For the text-containing cell, return its midpoint in [X, Y] coordinate format. 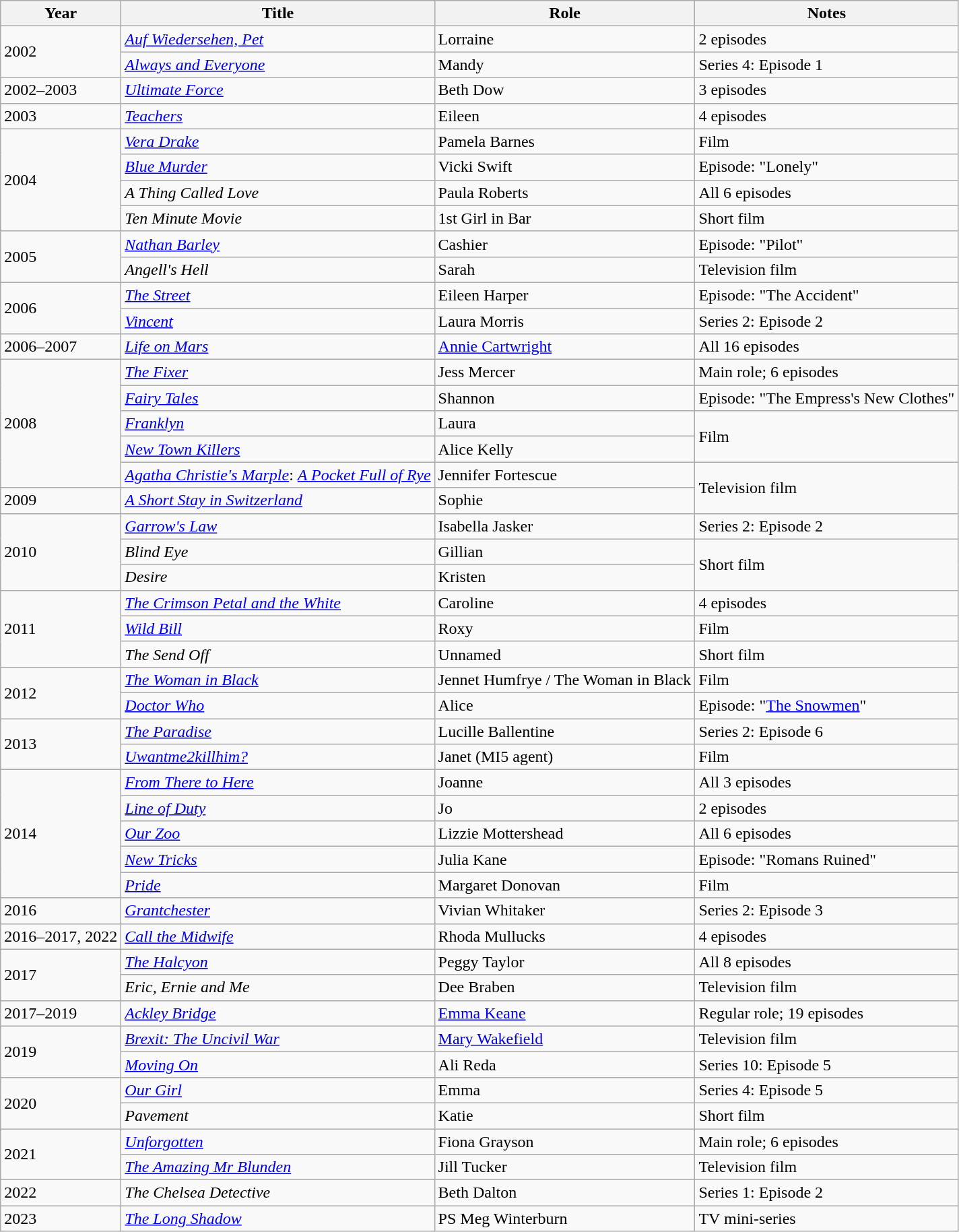
All 16 episodes [827, 347]
Grantchester [277, 911]
New Tricks [277, 860]
Our Zoo [277, 834]
1st Girl in Bar [564, 218]
New Town Killers [277, 449]
Kristen [564, 577]
Lorraine [564, 39]
2010 [61, 552]
A Thing Called Love [277, 193]
Always and Everyone [277, 65]
The Send Off [277, 654]
Blue Murder [277, 167]
2006–2007 [61, 347]
Series 1: Episode 2 [827, 1193]
Roxy [564, 628]
Wild Bill [277, 628]
Jill Tucker [564, 1167]
2005 [61, 257]
2021 [61, 1155]
Unnamed [564, 654]
Series 10: Episode 5 [827, 1064]
Regular role; 19 episodes [827, 1013]
Katie [564, 1115]
Auf Wiedersehen, Pet [277, 39]
All 3 episodes [827, 783]
Series 2: Episode 6 [827, 731]
Jennifer Fortescue [564, 475]
Episode: "Romans Ruined" [827, 860]
Franklyn [277, 424]
Pavement [277, 1115]
Gillian [564, 552]
Episode: "The Accident" [827, 295]
Nathan Barley [277, 244]
Caroline [564, 603]
Rhoda Mullucks [564, 936]
The Woman in Black [277, 680]
Peggy Taylor [564, 962]
Laura [564, 424]
Episode: "Lonely" [827, 167]
Vicki Swift [564, 167]
Fairy Tales [277, 398]
2016–2017, 2022 [61, 936]
The Long Shadow [277, 1219]
Joanne [564, 783]
Unforgotten [277, 1142]
Line of Duty [277, 808]
Angell's Hell [277, 269]
Cashier [564, 244]
Fiona Grayson [564, 1142]
Laura Morris [564, 321]
Blind Eye [277, 552]
Episode: "The Snowmen" [827, 705]
Series 2: Episode 3 [827, 911]
2002–2003 [61, 90]
Our Girl [277, 1090]
2003 [61, 116]
3 episodes [827, 90]
All 8 episodes [827, 962]
2004 [61, 180]
Julia Kane [564, 860]
Pride [277, 885]
Emma Keane [564, 1013]
A Short Stay in Switzerland [277, 500]
Brexit: The Uncivil War [277, 1039]
Beth Dalton [564, 1193]
Alice Kelly [564, 449]
2017–2019 [61, 1013]
Dee Braben [564, 987]
Annie Cartwright [564, 347]
Mary Wakefield [564, 1039]
Series 4: Episode 1 [827, 65]
2014 [61, 834]
Teachers [277, 116]
Sophie [564, 500]
TV mini-series [827, 1219]
2017 [61, 975]
Eileen [564, 116]
Isabella Jasker [564, 526]
The Street [277, 295]
Emma [564, 1090]
Ultimate Force [277, 90]
Beth Dow [564, 90]
2008 [61, 424]
Ali Reda [564, 1064]
2012 [61, 692]
Vivian Whitaker [564, 911]
Lucille Ballentine [564, 731]
The Chelsea Detective [277, 1193]
Mandy [564, 65]
Agatha Christie's Marple: A Pocket Full of Rye [277, 475]
Desire [277, 577]
The Amazing Mr Blunden [277, 1167]
2019 [61, 1051]
Doctor Who [277, 705]
Shannon [564, 398]
Jo [564, 808]
2002 [61, 52]
2006 [61, 308]
Ackley Bridge [277, 1013]
Notes [827, 13]
Year [61, 13]
Vera Drake [277, 141]
PS Meg Winterburn [564, 1219]
Vincent [277, 321]
2022 [61, 1193]
The Paradise [277, 731]
The Crimson Petal and the White [277, 603]
Episode: "The Empress's New Clothes" [827, 398]
Garrow's Law [277, 526]
2023 [61, 1219]
2016 [61, 911]
Jennet Humfrye / The Woman in Black [564, 680]
Episode: "Pilot" [827, 244]
Uwantme2killhim? [277, 757]
The Halcyon [277, 962]
Eileen Harper [564, 295]
2009 [61, 500]
The Fixer [277, 372]
Lizzie Mottershead [564, 834]
Ten Minute Movie [277, 218]
Eric, Ernie and Me [277, 987]
Moving On [277, 1064]
Janet (MI5 agent) [564, 757]
2011 [61, 628]
Sarah [564, 269]
Jess Mercer [564, 372]
Life on Mars [277, 347]
2013 [61, 744]
Series 4: Episode 5 [827, 1090]
Pamela Barnes [564, 141]
Title [277, 13]
Margaret Donovan [564, 885]
Role [564, 13]
Paula Roberts [564, 193]
From There to Here [277, 783]
2020 [61, 1103]
Call the Midwife [277, 936]
Alice [564, 705]
